Find where the given text appears and provide that cell's center as [X, Y] coordinate. 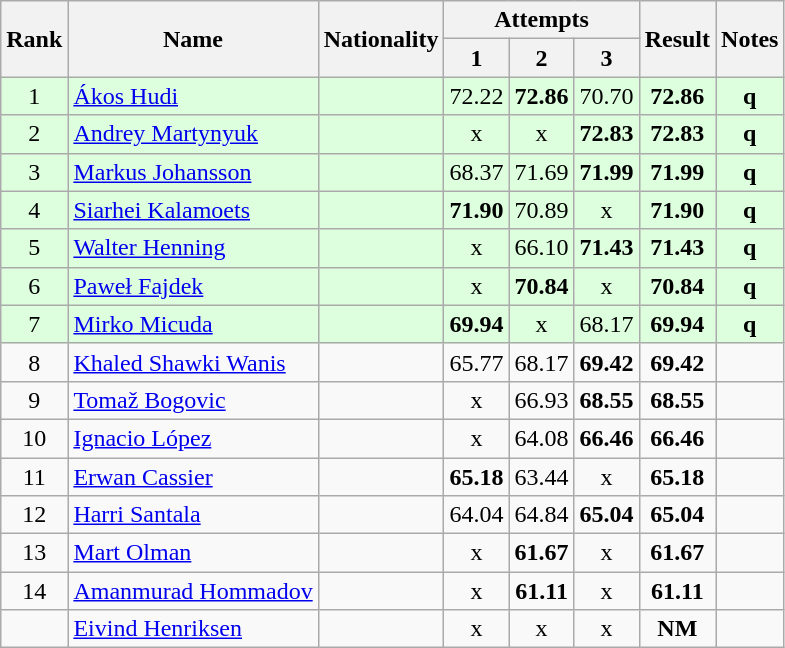
Name [193, 39]
Markus Johansson [193, 172]
70.70 [606, 96]
Result [677, 39]
Amanmurad Hommadov [193, 591]
Nationality [381, 39]
Harri Santala [193, 515]
Tomaž Bogovic [193, 400]
70.89 [542, 210]
11 [34, 477]
13 [34, 553]
8 [34, 362]
Siarhei Kalamoets [193, 210]
NM [677, 629]
6 [34, 286]
63.44 [542, 477]
Attempts [542, 20]
68.37 [476, 172]
4 [34, 210]
72.22 [476, 96]
5 [34, 248]
64.84 [542, 515]
Eivind Henriksen [193, 629]
Mart Olman [193, 553]
71.69 [542, 172]
64.08 [542, 438]
Andrey Martynyuk [193, 134]
Walter Henning [193, 248]
10 [34, 438]
12 [34, 515]
14 [34, 591]
64.04 [476, 515]
Ignacio López [193, 438]
66.93 [542, 400]
Mirko Micuda [193, 324]
9 [34, 400]
66.10 [542, 248]
Notes [750, 39]
Ákos Hudi [193, 96]
7 [34, 324]
65.77 [476, 362]
Erwan Cassier [193, 477]
Khaled Shawki Wanis [193, 362]
Paweł Fajdek [193, 286]
Rank [34, 39]
